Extract the (x, y) coordinate from the center of the cell holding the provided text.  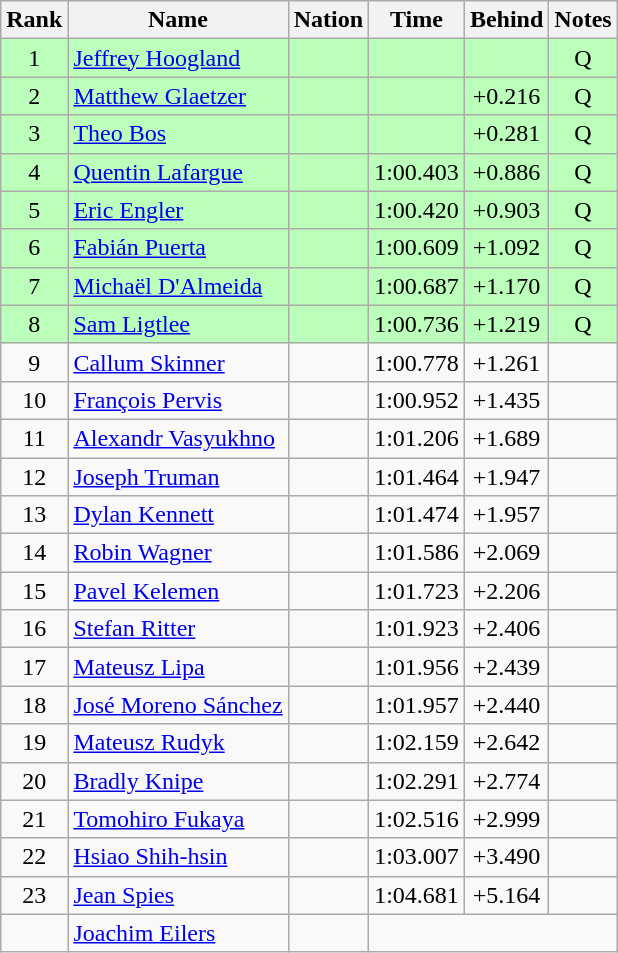
1 (34, 58)
+1.957 (506, 515)
Theo Bos (178, 134)
16 (34, 629)
9 (34, 362)
+1.947 (506, 477)
18 (34, 705)
+2.642 (506, 743)
1:01.956 (417, 667)
+3.490 (506, 857)
23 (34, 895)
+0.886 (506, 172)
2 (34, 96)
Mateusz Rudyk (178, 743)
Tomohiro Fukaya (178, 819)
+5.164 (506, 895)
11 (34, 438)
Dylan Kennett (178, 515)
12 (34, 477)
+0.903 (506, 210)
5 (34, 210)
1:00.687 (417, 286)
Jean Spies (178, 895)
José Moreno Sánchez (178, 705)
1:04.681 (417, 895)
3 (34, 134)
1:00.778 (417, 362)
8 (34, 324)
20 (34, 781)
Nation (328, 20)
Robin Wagner (178, 553)
Notes (583, 20)
1:02.291 (417, 781)
+1.435 (506, 400)
+2.406 (506, 629)
4 (34, 172)
1:01.464 (417, 477)
Quentin Lafargue (178, 172)
Name (178, 20)
+1.219 (506, 324)
1:01.923 (417, 629)
+2.439 (506, 667)
Rank (34, 20)
Stefan Ritter (178, 629)
Michaël D'Almeida (178, 286)
Pavel Kelemen (178, 591)
+2.069 (506, 553)
+2.206 (506, 591)
+1.170 (506, 286)
Behind (506, 20)
+1.092 (506, 248)
6 (34, 248)
Time (417, 20)
1:02.516 (417, 819)
14 (34, 553)
Hsiao Shih-hsin (178, 857)
+1.689 (506, 438)
1:01.957 (417, 705)
10 (34, 400)
Bradly Knipe (178, 781)
+2.774 (506, 781)
+2.999 (506, 819)
1:01.206 (417, 438)
+0.281 (506, 134)
13 (34, 515)
7 (34, 286)
+2.440 (506, 705)
1:01.586 (417, 553)
1:01.723 (417, 591)
Fabián Puerta (178, 248)
1:02.159 (417, 743)
1:00.952 (417, 400)
Joseph Truman (178, 477)
Alexandr Vasyukhno (178, 438)
1:00.736 (417, 324)
17 (34, 667)
22 (34, 857)
Eric Engler (178, 210)
1:00.403 (417, 172)
Callum Skinner (178, 362)
Jeffrey Hoogland (178, 58)
Matthew Glaetzer (178, 96)
21 (34, 819)
1:00.609 (417, 248)
+0.216 (506, 96)
1:00.420 (417, 210)
+1.261 (506, 362)
François Pervis (178, 400)
19 (34, 743)
1:03.007 (417, 857)
Sam Ligtlee (178, 324)
Joachim Eilers (178, 933)
15 (34, 591)
1:01.474 (417, 515)
Mateusz Lipa (178, 667)
